Extract the (X, Y) coordinate from the center of the cell holding the provided text.  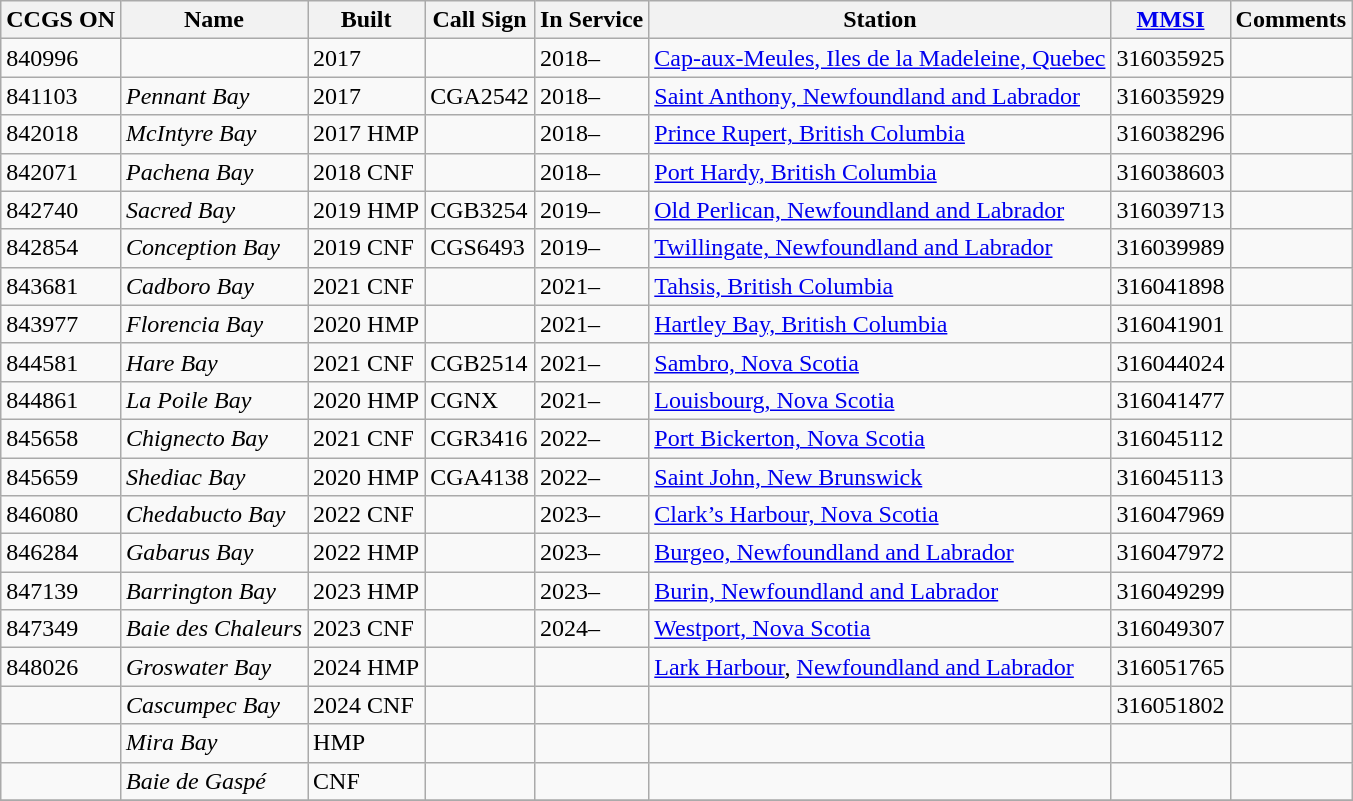
844581 (61, 362)
Built (366, 20)
316047972 (1170, 553)
843681 (61, 286)
Saint Anthony, Newfoundland and Labrador (880, 96)
Baie de Gaspé (214, 781)
845659 (61, 477)
316039989 (1170, 248)
CGNX (480, 400)
Baie des Chaleurs (214, 629)
Cascumpec Bay (214, 705)
316041898 (1170, 286)
846284 (61, 553)
Call Sign (480, 20)
Saint John, New Brunswick (880, 477)
Lark Harbour, Newfoundland and Labrador (880, 667)
Pachena Bay (214, 172)
CGB2514 (480, 362)
2022 HMP (366, 553)
Prince Rupert, British Columbia (880, 134)
Chignecto Bay (214, 438)
Shediac Bay (214, 477)
Mira Bay (214, 743)
CGA4138 (480, 477)
Gabarus Bay (214, 553)
2019 CNF (366, 248)
Sambro, Nova Scotia (880, 362)
2023 CNF (366, 629)
Cap-aux-Meules, Iles de la Madeleine, Quebec (880, 58)
843977 (61, 324)
316049307 (1170, 629)
CGR3416 (480, 438)
HMP (366, 743)
848026 (61, 667)
In Service (591, 20)
Conception Bay (214, 248)
Port Bickerton, Nova Scotia (880, 438)
842071 (61, 172)
Barrington Bay (214, 591)
2019 HMP (366, 210)
CCGS ON (61, 20)
316039713 (1170, 210)
2024 CNF (366, 705)
2024 HMP (366, 667)
842740 (61, 210)
Station (880, 20)
316045112 (1170, 438)
841103 (61, 96)
Chedabucto Bay (214, 515)
316035925 (1170, 58)
842854 (61, 248)
Burin, Newfoundland and Labrador (880, 591)
316041901 (1170, 324)
316049299 (1170, 591)
Burgeo, Newfoundland and Labrador (880, 553)
847349 (61, 629)
847139 (61, 591)
2018 CNF (366, 172)
2023 HMP (366, 591)
La Poile Bay (214, 400)
316044024 (1170, 362)
CGS6493 (480, 248)
316047969 (1170, 515)
2017 HMP (366, 134)
Clark’s Harbour, Nova Scotia (880, 515)
316038296 (1170, 134)
846080 (61, 515)
Port Hardy, British Columbia (880, 172)
844861 (61, 400)
316051802 (1170, 705)
316051765 (1170, 667)
2022 CNF (366, 515)
CGB3254 (480, 210)
MMSI (1170, 20)
Name (214, 20)
CGA2542 (480, 96)
CNF (366, 781)
Groswater Bay (214, 667)
316038603 (1170, 172)
316041477 (1170, 400)
Cadboro Bay (214, 286)
Pennant Bay (214, 96)
Florencia Bay (214, 324)
316045113 (1170, 477)
Twillingate, Newfoundland and Labrador (880, 248)
840996 (61, 58)
McIntyre Bay (214, 134)
Tahsis, British Columbia (880, 286)
Westport, Nova Scotia (880, 629)
Sacred Bay (214, 210)
845658 (61, 438)
Hare Bay (214, 362)
Hartley Bay, British Columbia (880, 324)
Old Perlican, Newfoundland and Labrador (880, 210)
842018 (61, 134)
316035929 (1170, 96)
Louisbourg, Nova Scotia (880, 400)
Comments (1291, 20)
2024– (591, 629)
